Extract the (x, y) coordinate from the center of the cell holding the provided text.  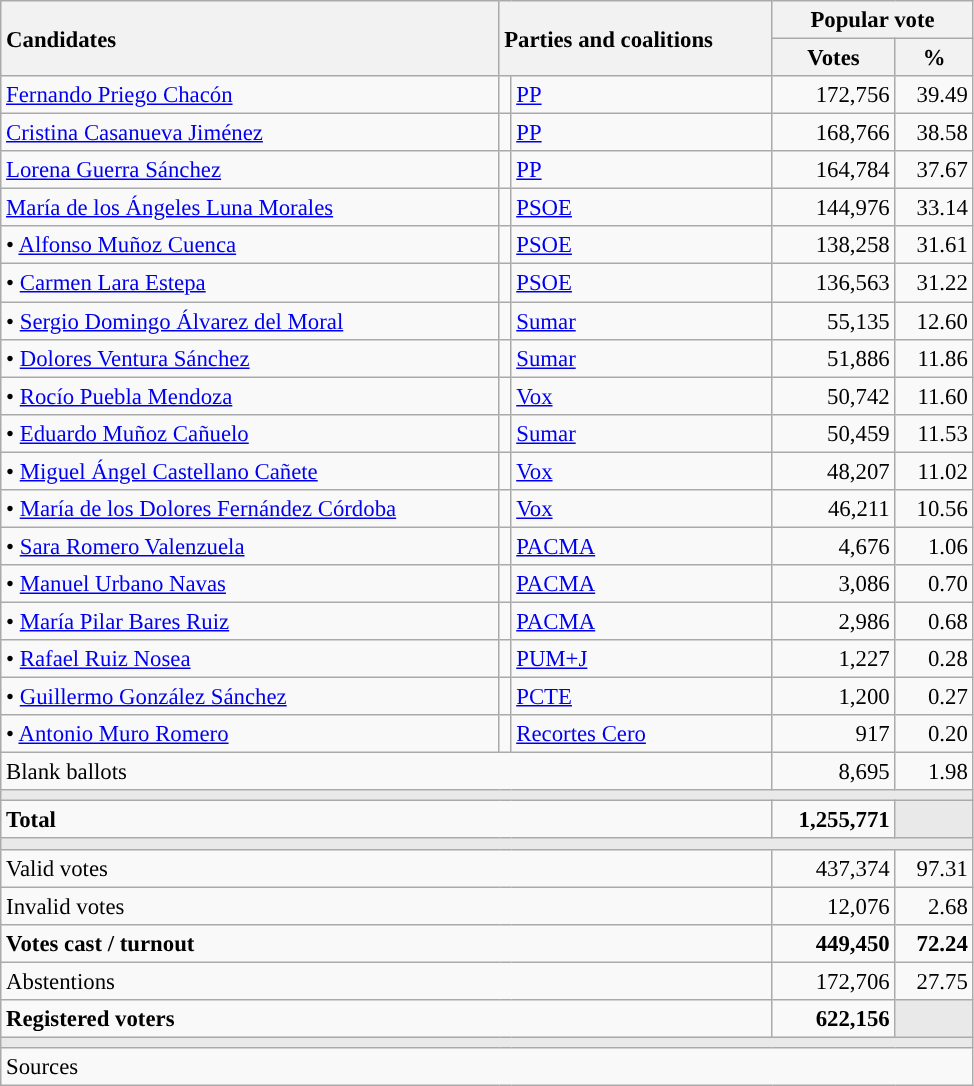
917 (834, 734)
11.53 (934, 433)
• Manuel Urbano Navas (250, 584)
Votes cast / turnout (386, 943)
46,211 (834, 509)
164,784 (834, 170)
4,676 (834, 546)
50,742 (834, 396)
50,459 (834, 433)
0.20 (934, 734)
138,258 (834, 245)
1,227 (834, 659)
0.70 (934, 584)
Parties and coalitions (636, 38)
12,076 (834, 906)
1.98 (934, 772)
11.86 (934, 358)
Cristina Casanueva Jiménez (250, 133)
Lorena Guerra Sánchez (250, 170)
Sources (487, 1067)
10.56 (934, 509)
Valid votes (386, 868)
51,886 (834, 358)
1.06 (934, 546)
39.49 (934, 95)
• Guillermo González Sánchez (250, 697)
• Miguel Ángel Castellano Cañete (250, 471)
PCTE (642, 697)
• Sara Romero Valenzuela (250, 546)
31.22 (934, 283)
11.60 (934, 396)
97.31 (934, 868)
172,756 (834, 95)
María de los Ángeles Luna Morales (250, 208)
• María de los Dolores Fernández Córdoba (250, 509)
55,135 (834, 321)
• Rafael Ruiz Nosea (250, 659)
Votes (834, 58)
Registered voters (386, 1019)
0.28 (934, 659)
136,563 (834, 283)
31.61 (934, 245)
% (934, 58)
2.68 (934, 906)
Blank ballots (386, 772)
PUM+J (642, 659)
Candidates (250, 38)
172,706 (834, 981)
27.75 (934, 981)
48,207 (834, 471)
Invalid votes (386, 906)
• Dolores Ventura Sánchez (250, 358)
437,374 (834, 868)
38.58 (934, 133)
12.60 (934, 321)
449,450 (834, 943)
1,255,771 (834, 820)
Fernando Priego Chacón (250, 95)
• Carmen Lara Estepa (250, 283)
1,200 (834, 697)
72.24 (934, 943)
3,086 (834, 584)
8,695 (834, 772)
144,976 (834, 208)
• Antonio Muro Romero (250, 734)
Popular vote (872, 20)
• Eduardo Muñoz Cañuelo (250, 433)
2,986 (834, 621)
37.67 (934, 170)
11.02 (934, 471)
• Alfonso Muñoz Cuenca (250, 245)
• Rocío Puebla Mendoza (250, 396)
168,766 (834, 133)
Recortes Cero (642, 734)
0.68 (934, 621)
33.14 (934, 208)
• María Pilar Bares Ruiz (250, 621)
Total (386, 820)
0.27 (934, 697)
Abstentions (386, 981)
• Sergio Domingo Álvarez del Moral (250, 321)
622,156 (834, 1019)
